Return [x, y] of the center of cell containing provided text 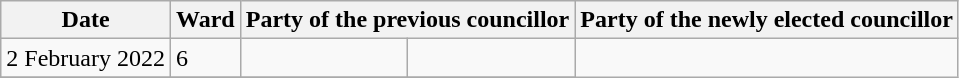
2 February 2022 [86, 58]
Date [86, 20]
Party of the previous councillor [408, 20]
Ward [205, 20]
6 [205, 58]
Party of the newly elected councillor [767, 20]
